From the cell containing the given text, extract its center point as (x, y) coordinate. 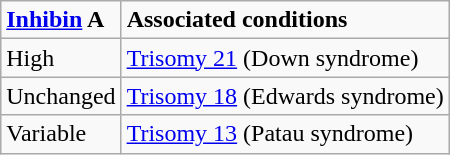
Associated conditions (285, 20)
Trisomy 18 (Edwards syndrome) (285, 96)
Trisomy 21 (Down syndrome) (285, 58)
Unchanged (61, 96)
Variable (61, 134)
High (61, 58)
Inhibin A (61, 20)
Trisomy 13 (Patau syndrome) (285, 134)
